Pinpoint the cell where the given text exists, returning its [X, Y] midpoint coordinate. 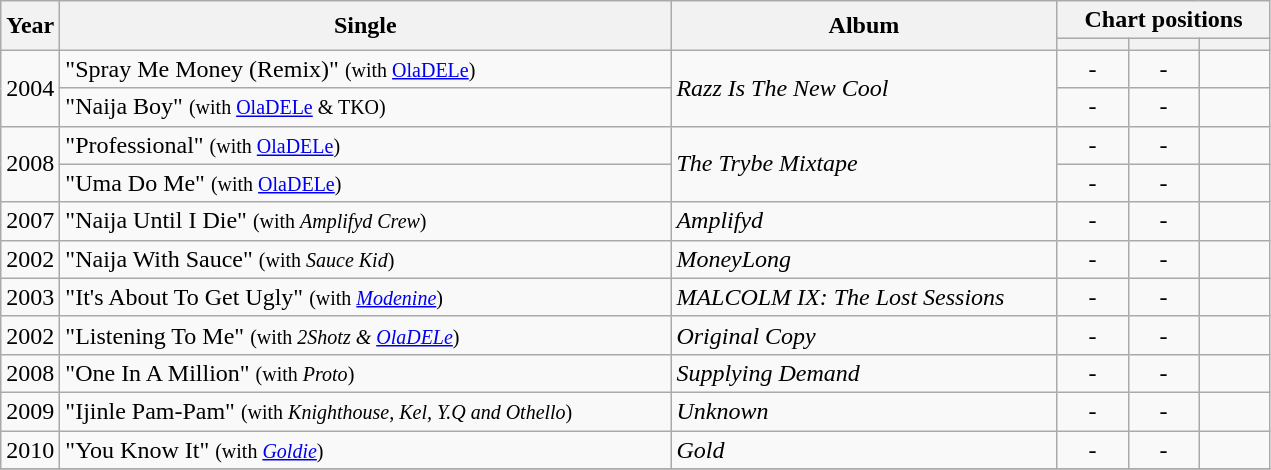
Unknown [864, 411]
"Professional" (with OlaDELe) [366, 145]
"Ijinle Pam-Pam" (with Knighthouse, Kel, Y.Q and Othello) [366, 411]
"Naija Until I Die" (with Amplifyd Crew) [366, 221]
"Spray Me Money (Remix)" (with OlaDELe) [366, 69]
"You Know It" (with Goldie) [366, 449]
Original Copy [864, 335]
2003 [30, 297]
Gold [864, 449]
The Trybe Mixtape [864, 164]
"Naija Boy" (with OlaDELe & TKO) [366, 107]
Supplying Demand [864, 373]
"Listening To Me" (with 2Shotz & OlaDELe) [366, 335]
MoneyLong [864, 259]
2004 [30, 88]
Year [30, 26]
"It's About To Get Ugly" (with Modenine) [366, 297]
Amplifyd [864, 221]
Single [366, 26]
2007 [30, 221]
"One In A Million" (with Proto) [366, 373]
"Uma Do Me" (with OlaDELe) [366, 183]
Razz Is The New Cool [864, 88]
Chart positions [1164, 20]
Album [864, 26]
2009 [30, 411]
"Naija With Sauce" (with Sauce Kid) [366, 259]
2010 [30, 449]
MALCOLM IX: The Lost Sessions [864, 297]
